Find where the given text appears and provide that cell's center as (X, Y) coordinate. 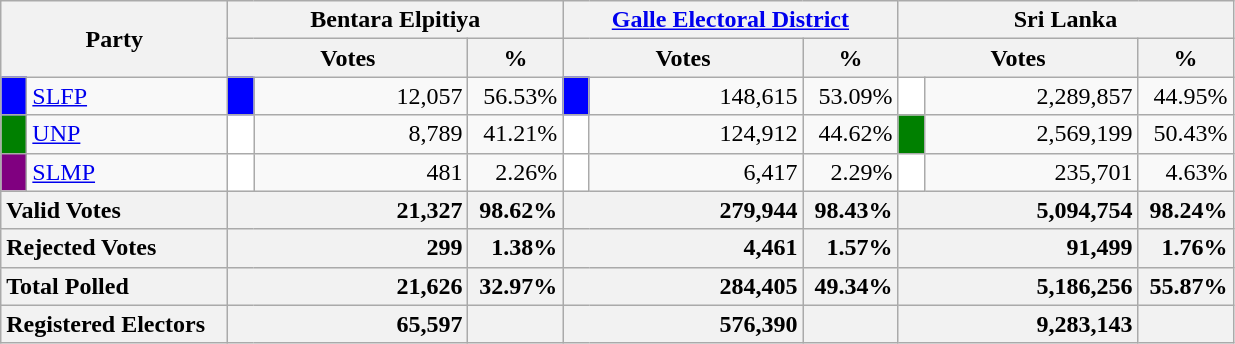
Party (114, 39)
Sri Lanka (1066, 20)
44.62% (850, 134)
5,094,754 (1018, 210)
SLMP (128, 172)
49.34% (850, 286)
Galle Electoral District (730, 20)
Valid Votes (114, 210)
2,289,857 (1031, 96)
53.09% (850, 96)
6,417 (696, 172)
56.53% (516, 96)
148,615 (696, 96)
55.87% (1186, 286)
65,597 (348, 324)
9,283,143 (1018, 324)
50.43% (1186, 134)
98.62% (516, 210)
235,701 (1031, 172)
2.29% (850, 172)
1.38% (516, 248)
2,569,199 (1031, 134)
44.95% (1186, 96)
Registered Electors (114, 324)
Rejected Votes (114, 248)
UNP (128, 134)
4.63% (1186, 172)
32.97% (516, 286)
21,626 (348, 286)
284,405 (683, 286)
576,390 (683, 324)
1.57% (850, 248)
41.21% (516, 134)
299 (348, 248)
21,327 (348, 210)
4,461 (683, 248)
12,057 (361, 96)
SLFP (128, 96)
91,499 (1018, 248)
124,912 (696, 134)
98.24% (1186, 210)
Total Polled (114, 286)
1.76% (1186, 248)
8,789 (361, 134)
279,944 (683, 210)
98.43% (850, 210)
2.26% (516, 172)
5,186,256 (1018, 286)
481 (361, 172)
Bentara Elpitiya (396, 20)
